Find where the given text appears and provide that cell's center as (X, Y) coordinate. 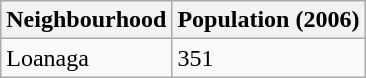
Loanaga (86, 58)
Neighbourhood (86, 20)
Population (2006) (268, 20)
351 (268, 58)
